Extract the [X, Y] coordinate from the center of the cell holding the provided text.  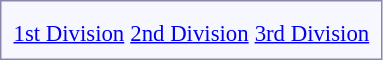
2nd Division [190, 33]
1st Division [69, 33]
3rd Division [312, 33]
